Pinpoint the cell where the given text exists, returning its [X, Y] midpoint coordinate. 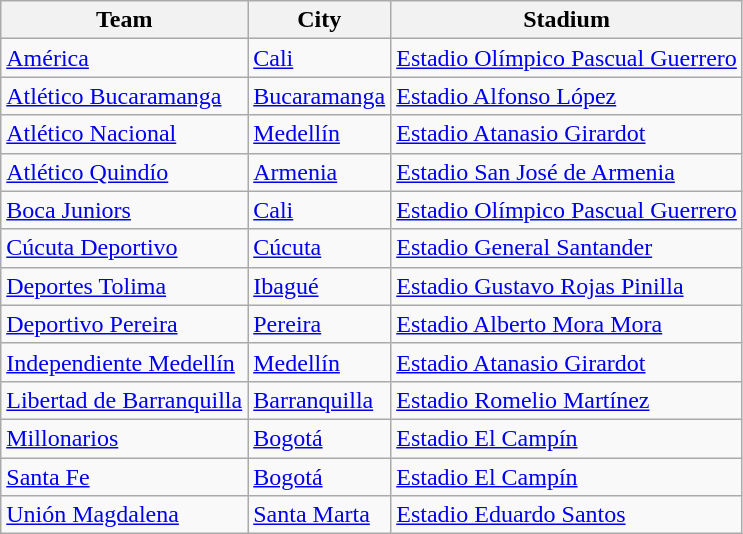
Bucaramanga [320, 96]
Libertad de Barranquilla [124, 400]
Santa Fe [124, 477]
Santa Marta [320, 515]
Cúcuta Deportivo [124, 248]
Deportivo Pereira [124, 324]
Armenia [320, 172]
Estadio General Santander [567, 248]
Millonarios [124, 438]
Stadium [567, 20]
Atlético Nacional [124, 134]
Estadio Alfonso López [567, 96]
Team [124, 20]
Estadio Eduardo Santos [567, 515]
City [320, 20]
Estadio Gustavo Rojas Pinilla [567, 286]
Estadio San José de Armenia [567, 172]
Independiente Medellín [124, 362]
Estadio Romelio Martínez [567, 400]
Cúcuta [320, 248]
Ibagué [320, 286]
América [124, 58]
Estadio Alberto Mora Mora [567, 324]
Deportes Tolima [124, 286]
Pereira [320, 324]
Atlético Bucaramanga [124, 96]
Unión Magdalena [124, 515]
Atlético Quindío [124, 172]
Barranquilla [320, 400]
Boca Juniors [124, 210]
